Output the (X, Y) coordinate of the center of the cell containing the given text.  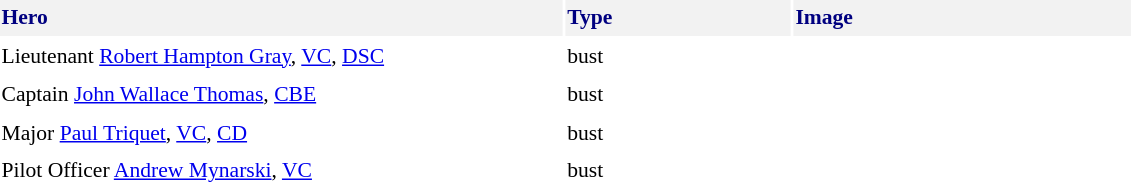
Type (678, 18)
Captain John Wallace Thomas, CBE (282, 94)
Major Paul Triquet, VC, CD (282, 132)
Lieutenant Robert Hampton Gray, VC, DSC (282, 56)
Hero (282, 18)
